For the text-containing cell, return its midpoint in (x, y) coordinate format. 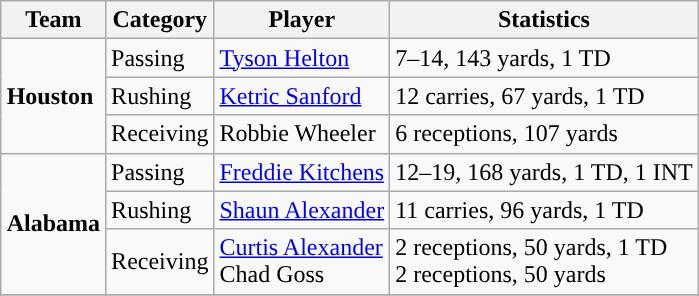
Statistics (544, 20)
2 receptions, 50 yards, 1 TD2 receptions, 50 yards (544, 262)
11 carries, 96 yards, 1 TD (544, 210)
Ketric Sanford (302, 96)
Category (160, 20)
Curtis AlexanderChad Goss (302, 262)
Houston (53, 96)
Player (302, 20)
Alabama (53, 224)
7–14, 143 yards, 1 TD (544, 58)
6 receptions, 107 yards (544, 134)
12–19, 168 yards, 1 TD, 1 INT (544, 172)
Freddie Kitchens (302, 172)
12 carries, 67 yards, 1 TD (544, 96)
Shaun Alexander (302, 210)
Tyson Helton (302, 58)
Robbie Wheeler (302, 134)
Team (53, 20)
